From the cell containing the given text, extract its center point as [X, Y] coordinate. 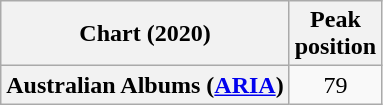
Australian Albums (ARIA) [145, 85]
Chart (2020) [145, 34]
Peakposition [335, 34]
79 [335, 85]
